Determine the [X, Y] coordinate at the center of the cell enclosing the given text.  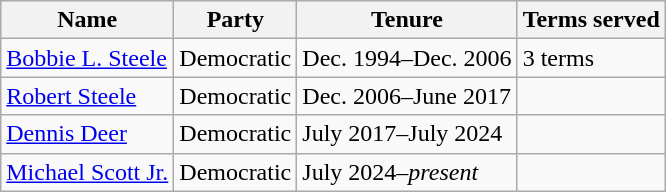
Dennis Deer [88, 134]
Name [88, 20]
3 terms [591, 58]
Party [236, 20]
Dec. 1994–Dec. 2006 [407, 58]
Michael Scott Jr. [88, 172]
Robert Steele [88, 96]
Bobbie L. Steele [88, 58]
Tenure [407, 20]
Dec. 2006–June 2017 [407, 96]
July 2017–July 2024 [407, 134]
Terms served [591, 20]
July 2024–present [407, 172]
